For the text-containing cell, return its midpoint in (X, Y) coordinate format. 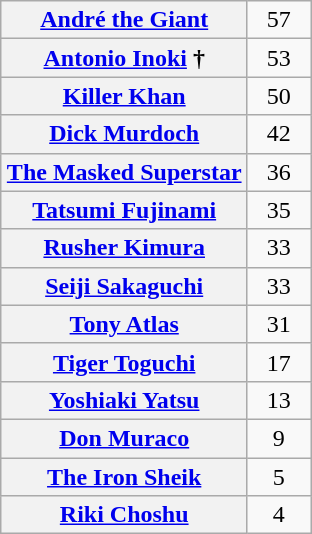
The Masked Superstar (124, 172)
Don Muraco (124, 438)
Antonio Inoki † (124, 58)
The Iron Sheik (124, 477)
9 (279, 438)
Dick Murdoch (124, 134)
Tiger Toguchi (124, 362)
35 (279, 210)
Tony Atlas (124, 324)
5 (279, 477)
31 (279, 324)
André the Giant (124, 20)
Riki Choshu (124, 515)
36 (279, 172)
13 (279, 400)
50 (279, 96)
Tatsumi Fujinami (124, 210)
17 (279, 362)
42 (279, 134)
4 (279, 515)
57 (279, 20)
Yoshiaki Yatsu (124, 400)
53 (279, 58)
Seiji Sakaguchi (124, 286)
Killer Khan (124, 96)
Rusher Kimura (124, 248)
